From the cell containing the given text, extract its center point as [x, y] coordinate. 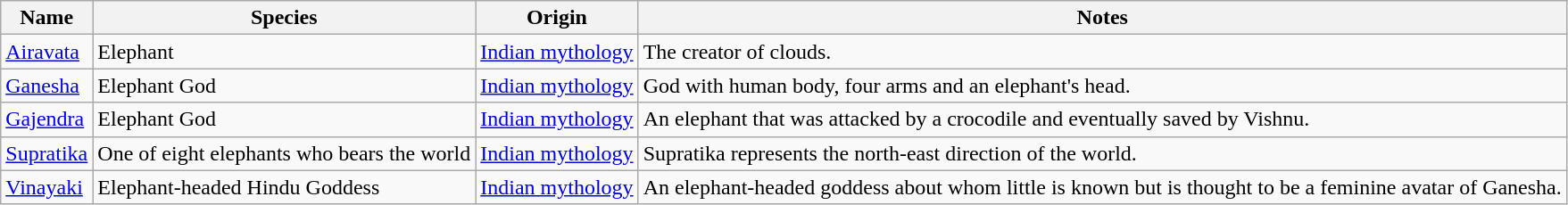
Elephant-headed Hindu Goddess [284, 187]
Ganesha [46, 86]
An elephant that was attacked by a crocodile and eventually saved by Vishnu. [1102, 119]
Supratika represents the north-east direction of the world. [1102, 153]
Gajendra [46, 119]
Origin [557, 18]
Species [284, 18]
Name [46, 18]
The creator of clouds. [1102, 52]
An elephant-headed goddess about whom little is known but is thought to be a feminine avatar of Ganesha. [1102, 187]
Airavata [46, 52]
Elephant [284, 52]
Supratika [46, 153]
God with human body, four arms and an elephant's head. [1102, 86]
Notes [1102, 18]
One of eight elephants who bears the world [284, 153]
Vinayaki [46, 187]
